Find where the given text appears and provide that cell's center as (x, y) coordinate. 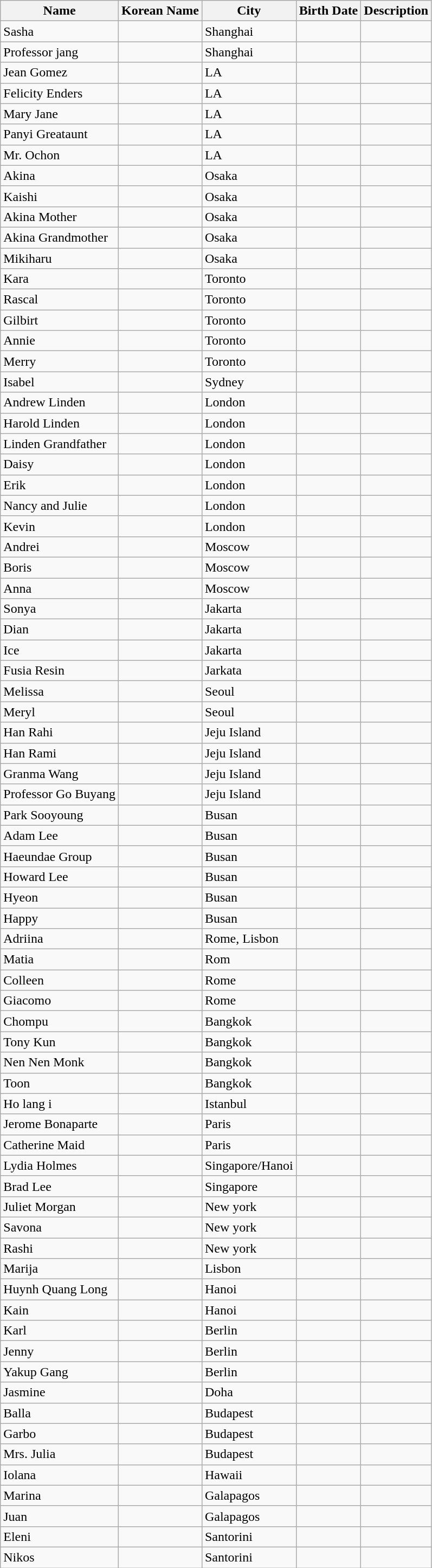
Park Sooyoung (60, 815)
Juliet Morgan (60, 1207)
Rashi (60, 1248)
Karl (60, 1331)
Felicity Enders (60, 93)
Adriina (60, 939)
Marina (60, 1495)
Kara (60, 279)
Melissa (60, 691)
City (249, 11)
Fusia Resin (60, 671)
Birth Date (328, 11)
Iolana (60, 1475)
Meryl (60, 712)
Marija (60, 1269)
Eleni (60, 1537)
Yakup Gang (60, 1372)
Name (60, 11)
Chompu (60, 1021)
Brad Lee (60, 1186)
Sonya (60, 609)
Sasha (60, 31)
Istanbul (249, 1104)
Happy (60, 918)
Kaishi (60, 196)
Linden Grandfather (60, 444)
Hawaii (249, 1475)
Andrei (60, 547)
Jean Gomez (60, 73)
Lydia Holmes (60, 1165)
Colleen (60, 980)
Catherine Maid (60, 1145)
Doha (249, 1392)
Garbo (60, 1434)
Mrs. Julia (60, 1454)
Akina Grandmother (60, 237)
Ice (60, 650)
Han Rahi (60, 733)
Granma Wang (60, 774)
Jenny (60, 1351)
Singapore/Hanoi (249, 1165)
Korean Name (160, 11)
Erik (60, 485)
Kain (60, 1310)
Huynh Quang Long (60, 1290)
Nikos (60, 1557)
Professor Go Buyang (60, 794)
Adam Lee (60, 835)
Nen Nen Monk (60, 1062)
Panyi Greataunt (60, 134)
Haeundae Group (60, 856)
Savona (60, 1227)
Rom (249, 960)
Rascal (60, 300)
Howard Lee (60, 877)
Balla (60, 1413)
Rome, Lisbon (249, 939)
Han Rami (60, 753)
Gilbirt (60, 320)
Lisbon (249, 1269)
Mr. Ochon (60, 155)
Jerome Bonaparte (60, 1124)
Mary Jane (60, 114)
Boris (60, 567)
Dian (60, 630)
Kevin (60, 526)
Jarkata (249, 671)
Akina (60, 176)
Annie (60, 341)
Andrew Linden (60, 403)
Harold Linden (60, 423)
Professor jang (60, 52)
Hyeon (60, 897)
Juan (60, 1516)
Description (396, 11)
Isabel (60, 382)
Nancy and Julie (60, 506)
Ho lang i (60, 1104)
Singapore (249, 1186)
Toon (60, 1083)
Jasmine (60, 1392)
Sydney (249, 382)
Tony Kun (60, 1042)
Daisy (60, 464)
Akina Mother (60, 217)
Mikiharu (60, 258)
Matia (60, 960)
Anna (60, 588)
Merry (60, 361)
Giacomo (60, 1001)
